Pinpoint the cell where the given text exists, returning its (x, y) midpoint coordinate. 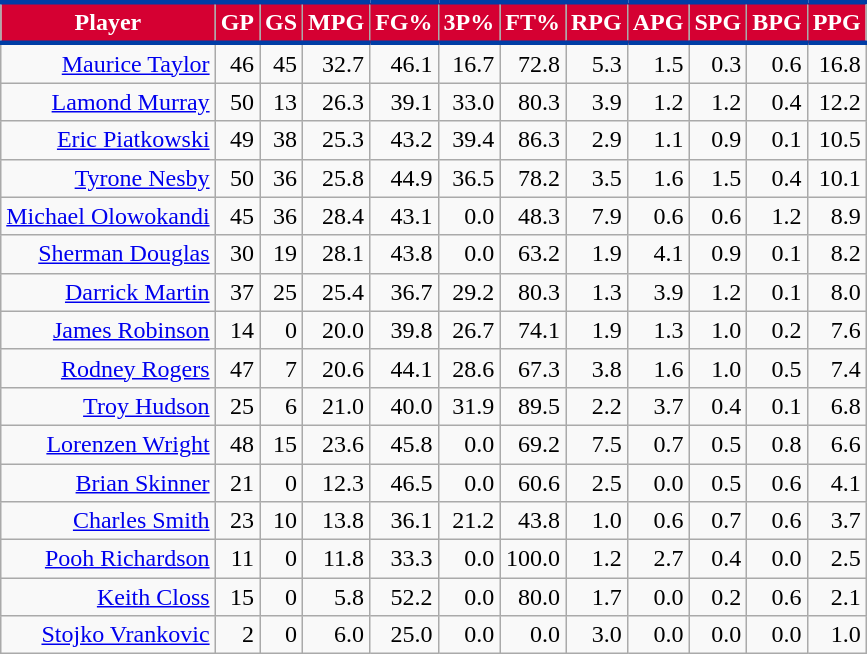
6.0 (336, 635)
31.9 (469, 406)
49 (237, 140)
3P% (469, 22)
7.6 (836, 330)
2.7 (658, 559)
Michael Olowokandi (108, 216)
Rodney Rogers (108, 368)
8.2 (836, 254)
Brian Skinner (108, 483)
23 (237, 521)
12.3 (336, 483)
36.7 (404, 292)
28.4 (336, 216)
39.8 (404, 330)
33.3 (404, 559)
33.0 (469, 102)
16.7 (469, 63)
0.3 (718, 63)
3.8 (597, 368)
Keith Closs (108, 597)
2.9 (597, 140)
25.8 (336, 178)
BPG (777, 22)
11.8 (336, 559)
80.0 (533, 597)
8.0 (836, 292)
36.1 (404, 521)
Eric Piatkowski (108, 140)
86.3 (533, 140)
Charles Smith (108, 521)
32.7 (336, 63)
28.6 (469, 368)
52.2 (404, 597)
10 (282, 521)
45.8 (404, 444)
2.2 (597, 406)
Lamond Murray (108, 102)
38 (282, 140)
43.2 (404, 140)
10.1 (836, 178)
GP (237, 22)
5.8 (336, 597)
6.8 (836, 406)
Tyrone Nesby (108, 178)
11 (237, 559)
89.5 (533, 406)
7 (282, 368)
7.9 (597, 216)
100.0 (533, 559)
5.3 (597, 63)
21.0 (336, 406)
48 (237, 444)
21 (237, 483)
16.8 (836, 63)
8.9 (836, 216)
Darrick Martin (108, 292)
46.5 (404, 483)
39.4 (469, 140)
0.8 (777, 444)
29.2 (469, 292)
37 (237, 292)
44.9 (404, 178)
3.0 (597, 635)
SPG (718, 22)
39.1 (404, 102)
44.1 (404, 368)
PPG (836, 22)
23.6 (336, 444)
74.1 (533, 330)
25.0 (404, 635)
2.1 (836, 597)
72.8 (533, 63)
RPG (597, 22)
Lorenzen Wright (108, 444)
48.3 (533, 216)
FT% (533, 22)
10.5 (836, 140)
26.7 (469, 330)
Maurice Taylor (108, 63)
1.7 (597, 597)
78.2 (533, 178)
6.6 (836, 444)
Troy Hudson (108, 406)
12.2 (836, 102)
46.1 (404, 63)
21.2 (469, 521)
30 (237, 254)
43.1 (404, 216)
Player (108, 22)
1.1 (658, 140)
MPG (336, 22)
14 (237, 330)
28.1 (336, 254)
67.3 (533, 368)
25.3 (336, 140)
FG% (404, 22)
20.0 (336, 330)
69.2 (533, 444)
APG (658, 22)
25.4 (336, 292)
60.6 (533, 483)
20.6 (336, 368)
40.0 (404, 406)
13 (282, 102)
3.5 (597, 178)
46 (237, 63)
26.3 (336, 102)
James Robinson (108, 330)
19 (282, 254)
6 (282, 406)
Stojko Vrankovic (108, 635)
7.4 (836, 368)
GS (282, 22)
63.2 (533, 254)
2 (237, 635)
Pooh Richardson (108, 559)
13.8 (336, 521)
47 (237, 368)
7.5 (597, 444)
36.5 (469, 178)
Sherman Douglas (108, 254)
